Search for the cell housing the specified text and yield its (X, Y) center coordinate. 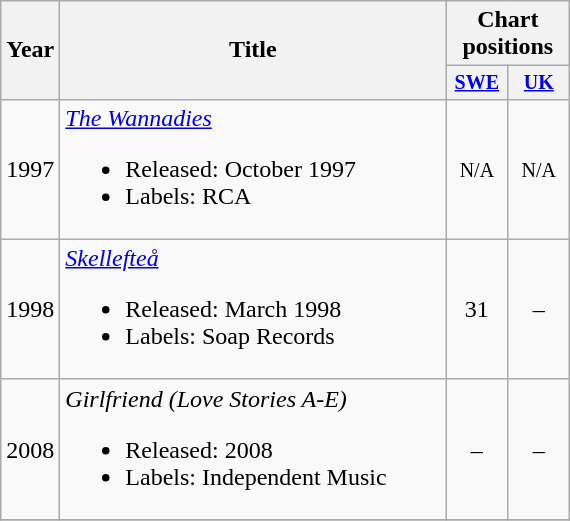
1997 (30, 169)
Girlfriend (Love Stories A-E)Released: 2008Labels: Independent Music (253, 449)
SWE (477, 82)
1998 (30, 309)
The WannadiesReleased: October 1997Labels: RCA (253, 169)
UK (539, 82)
Chart positions (508, 34)
Title (253, 50)
Year (30, 50)
SkellefteåReleased: March 1998Labels: Soap Records (253, 309)
31 (477, 309)
2008 (30, 449)
